Pinpoint the cell where the given text exists, returning its [X, Y] midpoint coordinate. 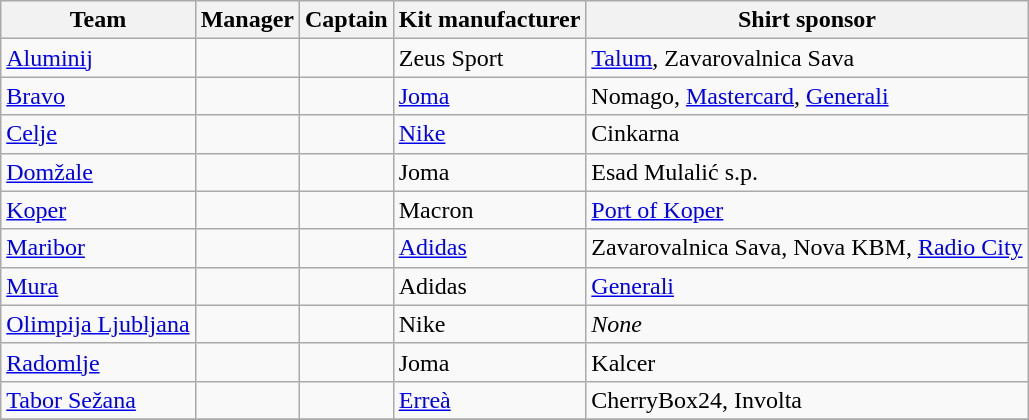
Mura [98, 286]
Maribor [98, 248]
Cinkarna [807, 134]
Manager [247, 20]
Shirt sponsor [807, 20]
CherryBox24, Involta [807, 400]
Zeus Sport [490, 58]
Tabor Sežana [98, 400]
Celje [98, 134]
Esad Mulalić s.p. [807, 172]
Olimpija Ljubljana [98, 324]
Port of Koper [807, 210]
Captain [346, 20]
Kit manufacturer [490, 20]
Erreà [490, 400]
Zavarovalnica Sava, Nova KBM, Radio City [807, 248]
Generali [807, 286]
Aluminij [98, 58]
Bravo [98, 96]
Radomlje [98, 362]
Domžale [98, 172]
None [807, 324]
Team [98, 20]
Macron [490, 210]
Talum, Zavarovalnica Sava [807, 58]
Nomago, Mastercard, Generali [807, 96]
Kalcer [807, 362]
Koper [98, 210]
